Extract the [X, Y] coordinate from the center of the cell holding the provided text.  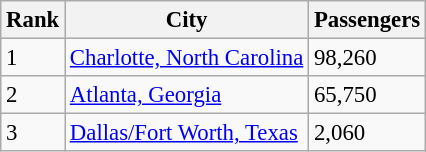
2,060 [368, 133]
3 [33, 133]
1 [33, 58]
Charlotte, North Carolina [187, 58]
Rank [33, 20]
98,260 [368, 58]
Atlanta, Georgia [187, 95]
65,750 [368, 95]
City [187, 20]
Dallas/Fort Worth, Texas [187, 133]
Passengers [368, 20]
2 [33, 95]
